For the text-containing cell, return its midpoint in (X, Y) coordinate format. 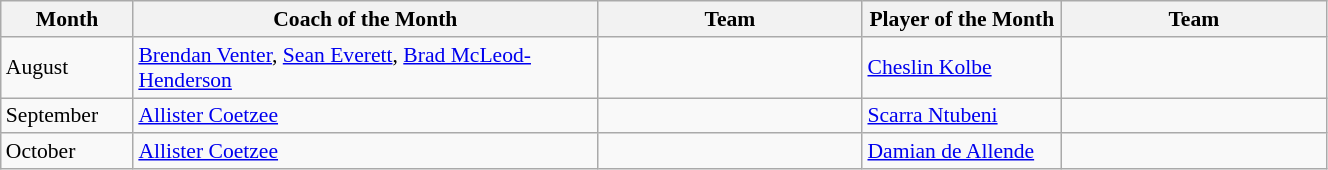
September (68, 116)
Damian de Allende (962, 152)
Cheslin Kolbe (962, 68)
Player of the Month (962, 19)
Brendan Venter, Sean Everett, Brad McLeod-Henderson (365, 68)
Month (68, 19)
October (68, 152)
Scarra Ntubeni (962, 116)
August (68, 68)
Coach of the Month (365, 19)
